Provide the [X, Y] coordinate of the cell's center where the given text is located.  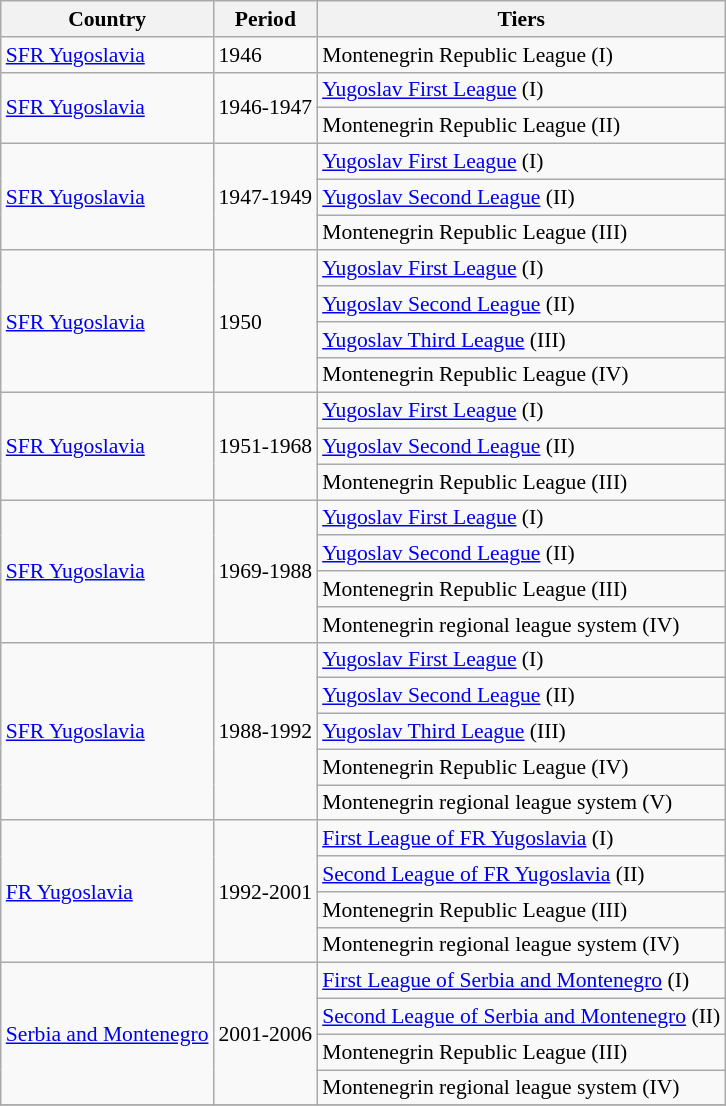
FR Yugoslavia [108, 892]
Second League of FR Yugoslavia (II) [521, 874]
Period [265, 19]
Montenegrin Republic League (I) [521, 55]
2001-2006 [265, 1034]
1992-2001 [265, 892]
First League of Serbia and Montenegro (I) [521, 981]
1969-1988 [265, 571]
First League of FR Yugoslavia (I) [521, 839]
Country [108, 19]
Second League of Serbia and Montenegro (II) [521, 1017]
1946 [265, 55]
Tiers [521, 19]
Montenegrin Republic League (II) [521, 126]
1946-1947 [265, 108]
Montenegrin regional league system (V) [521, 803]
1947-1949 [265, 198]
Serbia and Montenegro [108, 1034]
1951-1968 [265, 446]
1950 [265, 322]
1988-1992 [265, 731]
